Locate the cell with the specified text and output its [X, Y] center coordinate. 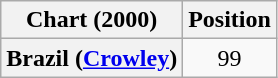
99 [230, 58]
Chart (2000) [92, 20]
Brazil (Crowley) [92, 58]
Position [230, 20]
